Return (x, y) of the center of cell containing provided text 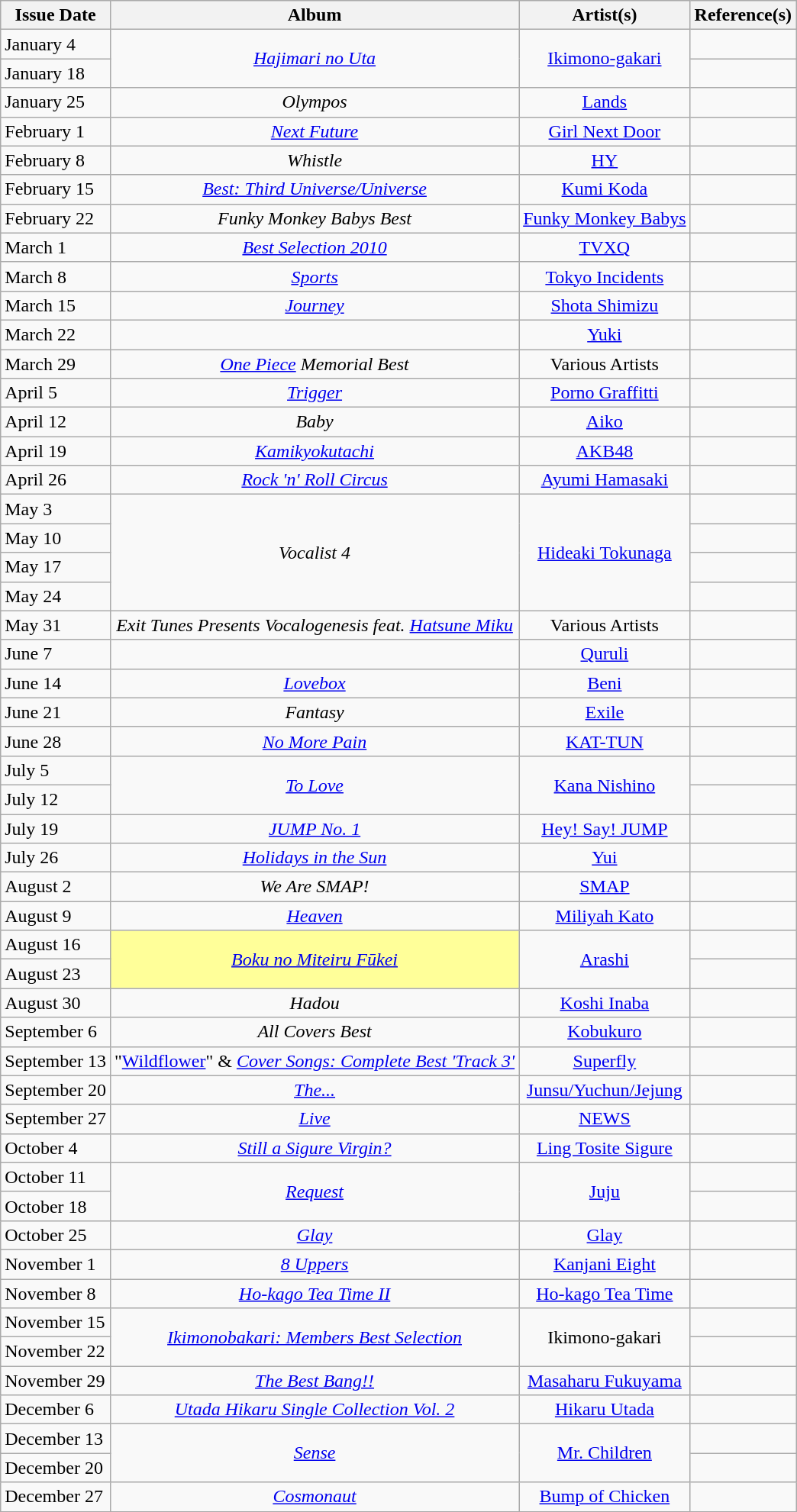
Beni (605, 683)
Sports (315, 276)
Kana Nishino (605, 785)
Hikaru Utada (605, 1410)
July 12 (56, 799)
Best Selection 2010 (315, 247)
May 3 (56, 509)
All Covers Best (315, 1032)
September 13 (56, 1061)
Miliyah Kato (605, 916)
Utada Hikaru Single Collection Vol. 2 (315, 1410)
August 30 (56, 1003)
Arashi (605, 959)
August 23 (56, 974)
One Piece Memorial Best (315, 364)
To Love (315, 785)
May 24 (56, 596)
March 22 (56, 334)
The Best Bang!! (315, 1381)
February 22 (56, 218)
Ho-kago Tea Time II (315, 1294)
Exile (605, 712)
"Wildflower" & Cover Songs: Complete Best 'Track 3' (315, 1061)
April 5 (56, 393)
Exit Tunes Presents Vocalogenesis feat. Hatsune Miku (315, 625)
April 19 (56, 451)
March 15 (56, 305)
October 25 (56, 1235)
July 5 (56, 770)
March 29 (56, 364)
Issue Date (56, 15)
AKB48 (605, 451)
December 27 (56, 1497)
January 4 (56, 44)
February 15 (56, 189)
Funky Monkey Babys (605, 218)
Request (315, 1191)
November 22 (56, 1352)
February 1 (56, 131)
8 Uppers (315, 1264)
Whistle (315, 160)
September 20 (56, 1090)
August 2 (56, 887)
May 31 (56, 625)
Ikimonobakari: Members Best Selection (315, 1337)
November 8 (56, 1294)
Reference(s) (744, 15)
Olympos (315, 102)
TVXQ (605, 247)
Yui (605, 858)
May 17 (56, 567)
December 13 (56, 1439)
January 25 (56, 102)
June 21 (56, 712)
SMAP (605, 887)
Bump of Chicken (605, 1497)
March 1 (56, 247)
Ho-kago Tea Time (605, 1294)
December 20 (56, 1468)
NEWS (605, 1119)
KAT-TUN (605, 741)
We Are SMAP! (315, 887)
Mr. Children (605, 1453)
Holidays in the Sun (315, 858)
Album (315, 15)
Heaven (315, 916)
No More Pain (315, 741)
Girl Next Door (605, 131)
Kobukuro (605, 1032)
October 18 (56, 1206)
JUMP No. 1 (315, 828)
December 6 (56, 1410)
Masaharu Fukuyama (605, 1381)
Next Future (315, 131)
May 10 (56, 538)
Porno Graffitti (605, 393)
Aiko (605, 422)
Funky Monkey Babys Best (315, 218)
January 18 (56, 73)
Trigger (315, 393)
Boku no Miteiru Fūkei (315, 959)
September 27 (56, 1119)
June 28 (56, 741)
Ayumi Hamasaki (605, 480)
Kamikyokutachi (315, 451)
Artist(s) (605, 15)
June 7 (56, 654)
Yuki (605, 334)
Shota Shimizu (605, 305)
Best: Third Universe/Universe (315, 189)
Juju (605, 1191)
March 8 (56, 276)
November 29 (56, 1381)
September 6 (56, 1032)
Kumi Koda (605, 189)
August 9 (56, 916)
Kanjani Eight (605, 1264)
Baby (315, 422)
April 26 (56, 480)
July 26 (56, 858)
Lands (605, 102)
Cosmonaut (315, 1497)
The... (315, 1090)
Koshi Inaba (605, 1003)
Sense (315, 1453)
HY (605, 160)
Still a Sigure Virgin? (315, 1148)
Hajimari no Uta (315, 59)
Hey! Say! JUMP (605, 828)
Tokyo Incidents (605, 276)
February 8 (56, 160)
Live (315, 1119)
Vocalist 4 (315, 553)
August 16 (56, 945)
October 11 (56, 1177)
November 1 (56, 1264)
Hadou (315, 1003)
July 19 (56, 828)
Fantasy (315, 712)
June 14 (56, 683)
Rock 'n' Roll Circus (315, 480)
April 12 (56, 422)
October 4 (56, 1148)
Junsu/Yuchun/Jejung (605, 1090)
Lovebox (315, 683)
Ling Tosite Sigure (605, 1148)
Superfly (605, 1061)
Hideaki Tokunaga (605, 553)
Journey (315, 305)
Quruli (605, 654)
November 15 (56, 1323)
